Provide the (x, y) coordinate of the cell's center where the given text is located.  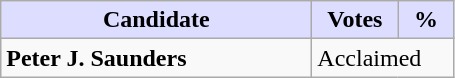
Votes (355, 20)
% (426, 20)
Candidate (156, 20)
Acclaimed (383, 58)
Peter J. Saunders (156, 58)
